Pinpoint the cell where the given text exists, returning its [X, Y] midpoint coordinate. 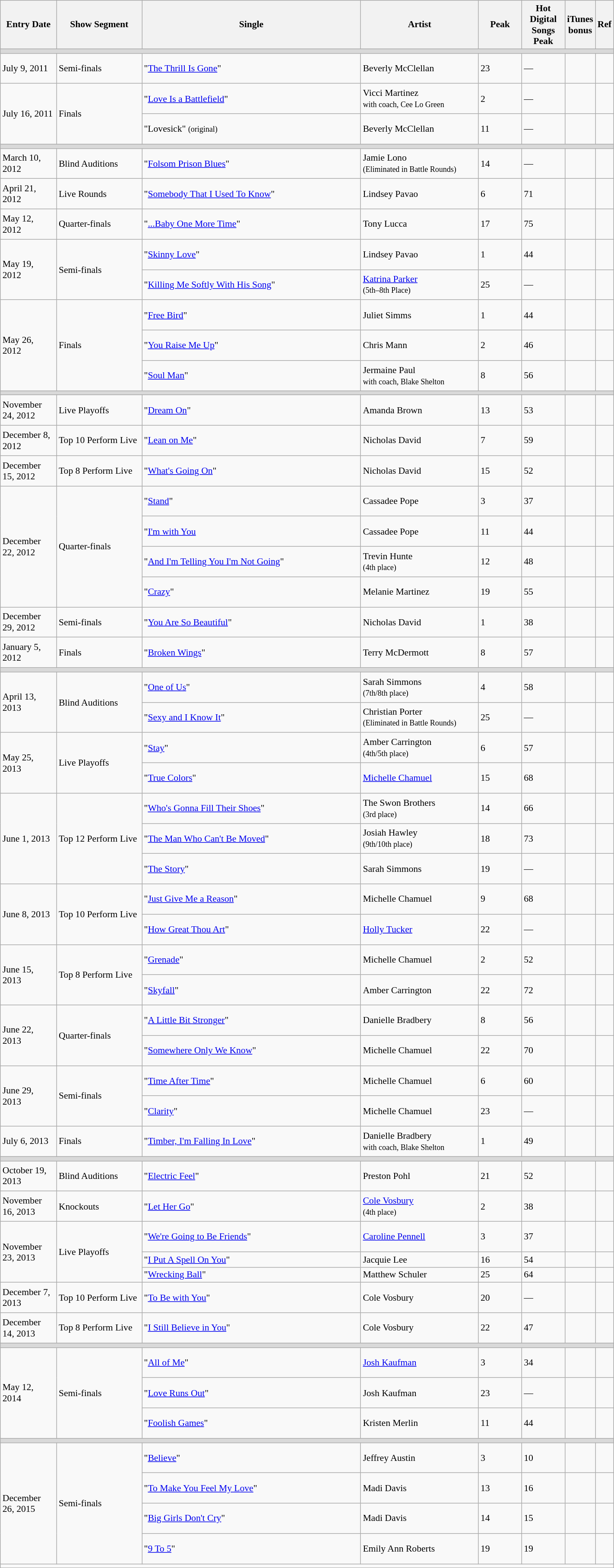
June 15, 2013 [28, 975]
The Swon Brothers(3rd place) [420, 808]
"The Man Who Can't Be Moved" [251, 839]
Juliet Simms [420, 315]
72 [543, 990]
January 5, 2012 [28, 653]
"What's Going On" [251, 471]
47 [543, 1328]
November 24, 2012 [28, 410]
53 [543, 410]
"Somewhere Only We Know" [251, 1051]
"Crazy" [251, 592]
Melanie Martinez [420, 592]
17 [500, 224]
"You Raise Me Up" [251, 345]
Terry McDermott [420, 653]
"Dream On" [251, 410]
"Wrecking Ball" [251, 1275]
"Love Is a Battlefield" [251, 99]
Josiah Hawley(9th/10th place) [420, 839]
May 25, 2013 [28, 763]
Artist [420, 25]
Danielle Bradbery [420, 1020]
"To Be with You" [251, 1298]
"Stay" [251, 748]
June 1, 2013 [28, 839]
"Free Bird" [251, 315]
"Just Give Me a Reason" [251, 899]
Kristen Merlin [420, 1423]
Katrina Parker(5th–8th Place) [420, 285]
December 29, 2012 [28, 622]
Amanda Brown [420, 410]
Chris Mann [420, 345]
Sarah Simmons(7th/8th place) [420, 687]
7 [500, 440]
49 [543, 1141]
"Killing Me Softly With His Song" [251, 285]
December 14, 2013 [28, 1328]
12 [500, 562]
October 19, 2013 [28, 1176]
54 [543, 1260]
December 8, 2012 [28, 440]
34 [543, 1362]
"Electric Feel" [251, 1176]
75 [543, 224]
July 16, 2011 [28, 114]
"Skinny Love" [251, 254]
June 8, 2013 [28, 914]
"Clarity" [251, 1111]
Amber Carrington(4th/5th place) [420, 748]
"Skyfall" [251, 990]
April 21, 2012 [28, 194]
Jeffrey Austin [420, 1458]
November 23, 2013 [28, 1252]
Holly Tucker [420, 929]
60 [543, 1081]
"How Great Thou Art" [251, 929]
Amber Carrington [420, 990]
"Time After Time" [251, 1081]
10 [543, 1458]
"...Baby One More Time" [251, 224]
"Grenade" [251, 960]
May 26, 2012 [28, 345]
"Folsom Prison Blues" [251, 164]
Live Rounds [99, 194]
"We're Going to Be Friends" [251, 1237]
48 [543, 562]
December 15, 2012 [28, 471]
Ref [605, 25]
73 [543, 839]
Peak [500, 25]
"The Story" [251, 869]
"Somebody That I Used To Know" [251, 194]
"Lovesick" (original) [251, 129]
64 [543, 1275]
"One of Us" [251, 687]
"Broken Wings" [251, 653]
iTunes bonus [580, 25]
"Let Her Go" [251, 1207]
"Believe" [251, 1458]
"The Thrill Is Gone" [251, 68]
9 [500, 899]
April 13, 2013 [28, 702]
20 [500, 1298]
Knockouts [99, 1207]
Jermaine Paul with coach, Blake Shelton [420, 376]
"Lean on Me" [251, 440]
"I Put A Spell On You" [251, 1260]
December 7, 2013 [28, 1298]
Jamie Lono(Eliminated in Battle Rounds) [420, 164]
Vicci Martinezwith coach, Cee Lo Green [420, 99]
"I'm with You [251, 532]
July 9, 2011 [28, 68]
"True Colors" [251, 778]
"And I'm Telling You I'm Not Going" [251, 562]
"I Still Believe in You" [251, 1328]
"Stand" [251, 501]
Top 12 Perform Live [99, 839]
May 19, 2012 [28, 269]
Cole Vosbury(4th place) [420, 1207]
"Timber, I'm Falling In Love" [251, 1141]
Danielle Bradberywith coach, Blake Shelton [420, 1141]
Caroline Pennell [420, 1237]
Matthew Schuler [420, 1275]
December 22, 2012 [28, 546]
Sarah Simmons [420, 869]
4 [500, 687]
55 [543, 592]
70 [543, 1051]
Entry Date [28, 25]
Show Segment [99, 25]
June 22, 2013 [28, 1036]
59 [543, 440]
May 12, 2014 [28, 1393]
"Soul Man" [251, 376]
Trevin Hunte(4th place) [420, 562]
Emily Ann Roberts [420, 1549]
"Who's Gonna Fill Their Shoes" [251, 808]
"You Are So Beautiful" [251, 622]
"Big Girls Don't Cry" [251, 1518]
Christian Porter(Eliminated in Battle Rounds) [420, 717]
Preston Pohl [420, 1176]
May 12, 2012 [28, 224]
June 29, 2013 [28, 1096]
"Love Runs Out" [251, 1393]
Single [251, 25]
Jacquie Lee [420, 1260]
21 [500, 1176]
18 [500, 839]
December 26, 2015 [28, 1503]
"Sexy and I Know It" [251, 717]
"9 To 5" [251, 1549]
46 [543, 345]
58 [543, 687]
Tony Lucca [420, 224]
July 6, 2013 [28, 1141]
Hot Digital Songs Peak [543, 25]
March 10, 2012 [28, 164]
66 [543, 808]
November 16, 2013 [28, 1207]
"All of Me" [251, 1362]
71 [543, 194]
"Foolish Games" [251, 1423]
"To Make You Feel My Love" [251, 1488]
"A Little Bit Stronger" [251, 1020]
